Find where the given text appears and provide that cell's center as [X, Y] coordinate. 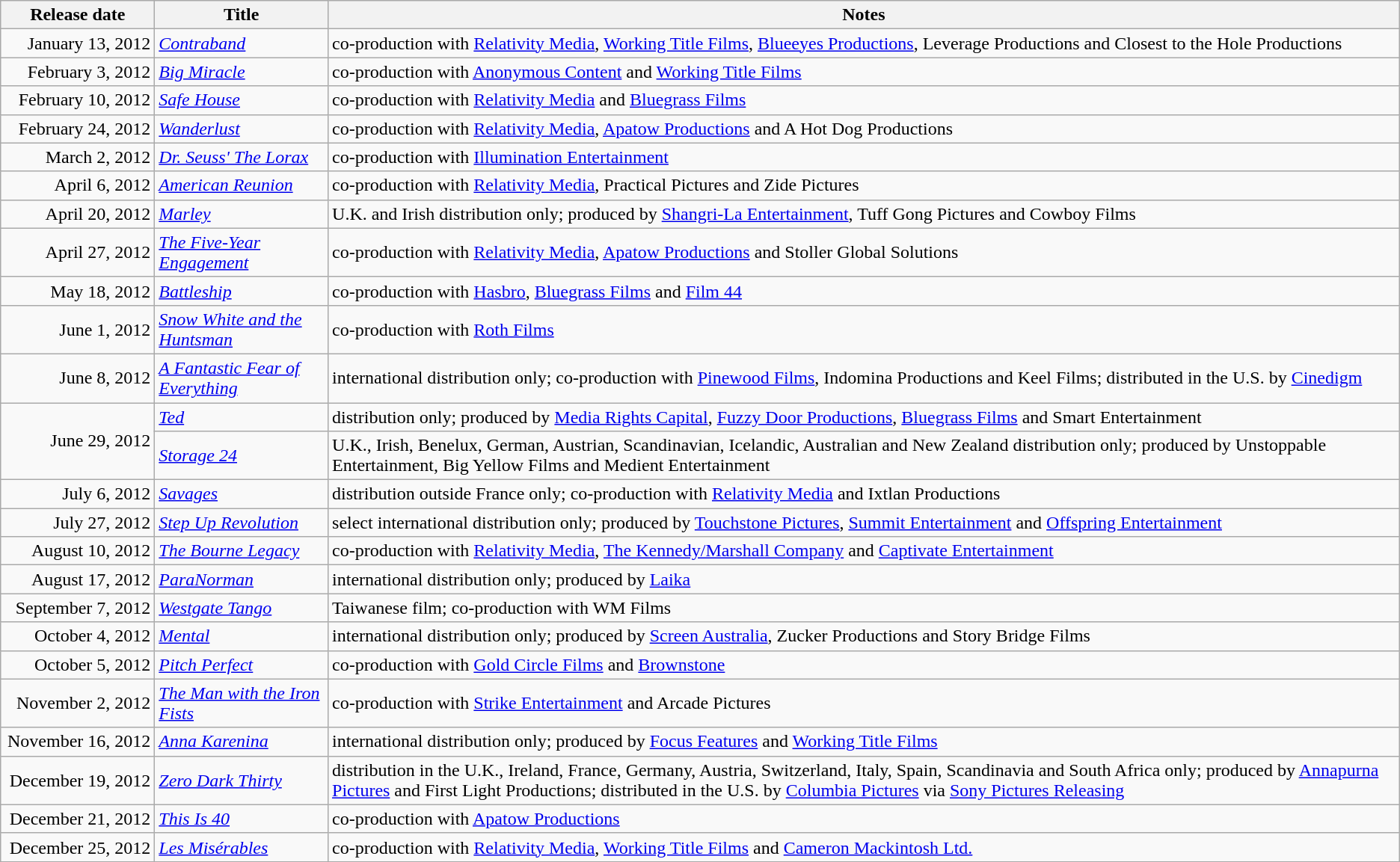
co-production with Relativity Media, Apatow Productions and Stoller Global Solutions [865, 253]
co-production with Relativity Media, Working Title Films, Blueeyes Productions, Leverage Productions and Closest to the Hole Productions [865, 43]
co-production with Strike Entertainment and Arcade Pictures [865, 703]
American Reunion [242, 185]
June 8, 2012 [78, 378]
June 29, 2012 [78, 441]
The Five-Year Engagement [242, 253]
distribution outside France only; co-production with Relativity Media and Ixtlan Productions [865, 494]
December 21, 2012 [78, 819]
Wanderlust [242, 129]
Dr. Seuss' The Lorax [242, 157]
co-production with Hasbro, Bluegrass Films and Film 44 [865, 291]
Storage 24 [242, 456]
Notes [865, 15]
co-production with Relativity Media, Working Title Films and Cameron Mackintosh Ltd. [865, 847]
distribution only; produced by Media Rights Capital, Fuzzy Door Productions, Bluegrass Films and Smart Entertainment [865, 416]
Title [242, 15]
co-production with Relativity Media, Practical Pictures and Zide Pictures [865, 185]
U.K. and Irish distribution only; produced by Shangri-La Entertainment, Tuff Gong Pictures and Cowboy Films [865, 214]
Contraband [242, 43]
November 16, 2012 [78, 742]
co-production with Anonymous Content and Working Title Films [865, 72]
Battleship [242, 291]
co-production with Roth Films [865, 329]
July 27, 2012 [78, 523]
Les Misérables [242, 847]
Marley [242, 214]
co-production with Relativity Media, The Kennedy/Marshall Company and Captivate Entertainment [865, 551]
Taiwanese film; co-production with WM Films [865, 608]
This Is 40 [242, 819]
December 19, 2012 [78, 781]
Snow White and the Huntsman [242, 329]
international distribution only; produced by Screen Australia, Zucker Productions and Story Bridge Films [865, 636]
November 2, 2012 [78, 703]
August 17, 2012 [78, 579]
April 6, 2012 [78, 185]
Zero Dark Thirty [242, 781]
international distribution only; produced by Laika [865, 579]
September 7, 2012 [78, 608]
June 1, 2012 [78, 329]
April 20, 2012 [78, 214]
January 13, 2012 [78, 43]
The Man with the Iron Fists [242, 703]
Mental [242, 636]
Pitch Perfect [242, 665]
co-production with Illumination Entertainment [865, 157]
July 6, 2012 [78, 494]
October 5, 2012 [78, 665]
Big Miracle [242, 72]
February 3, 2012 [78, 72]
international distribution only; produced by Focus Features and Working Title Films [865, 742]
October 4, 2012 [78, 636]
Anna Karenina [242, 742]
international distribution only; co-production with Pinewood Films, Indomina Productions and Keel Films; distributed in the U.S. by Cinedigm [865, 378]
Savages [242, 494]
ParaNorman [242, 579]
co-production with Relativity Media and Bluegrass Films [865, 100]
March 2, 2012 [78, 157]
Safe House [242, 100]
co-production with Relativity Media, Apatow Productions and A Hot Dog Productions [865, 129]
December 25, 2012 [78, 847]
The Bourne Legacy [242, 551]
co-production with Apatow Productions [865, 819]
August 10, 2012 [78, 551]
Step Up Revolution [242, 523]
Ted [242, 416]
select international distribution only; produced by Touchstone Pictures, Summit Entertainment and Offspring Entertainment [865, 523]
April 27, 2012 [78, 253]
Release date [78, 15]
May 18, 2012 [78, 291]
A Fantastic Fear of Everything [242, 378]
February 24, 2012 [78, 129]
co-production with Gold Circle Films and Brownstone [865, 665]
February 10, 2012 [78, 100]
Westgate Tango [242, 608]
